Scan for the cell matching the given text and deliver its (x, y) coordinate at center. 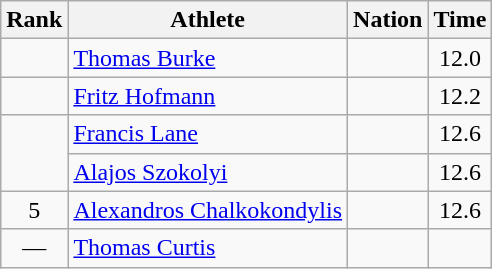
Thomas Curtis (208, 248)
Nation (388, 20)
Alexandros Chalkokondylis (208, 210)
Alajos Szokolyi (208, 172)
12.0 (460, 58)
Time (460, 20)
— (34, 248)
5 (34, 210)
12.2 (460, 96)
Francis Lane (208, 134)
Athlete (208, 20)
Fritz Hofmann (208, 96)
Rank (34, 20)
Thomas Burke (208, 58)
